Search for the cell housing the specified text and yield its (X, Y) center coordinate. 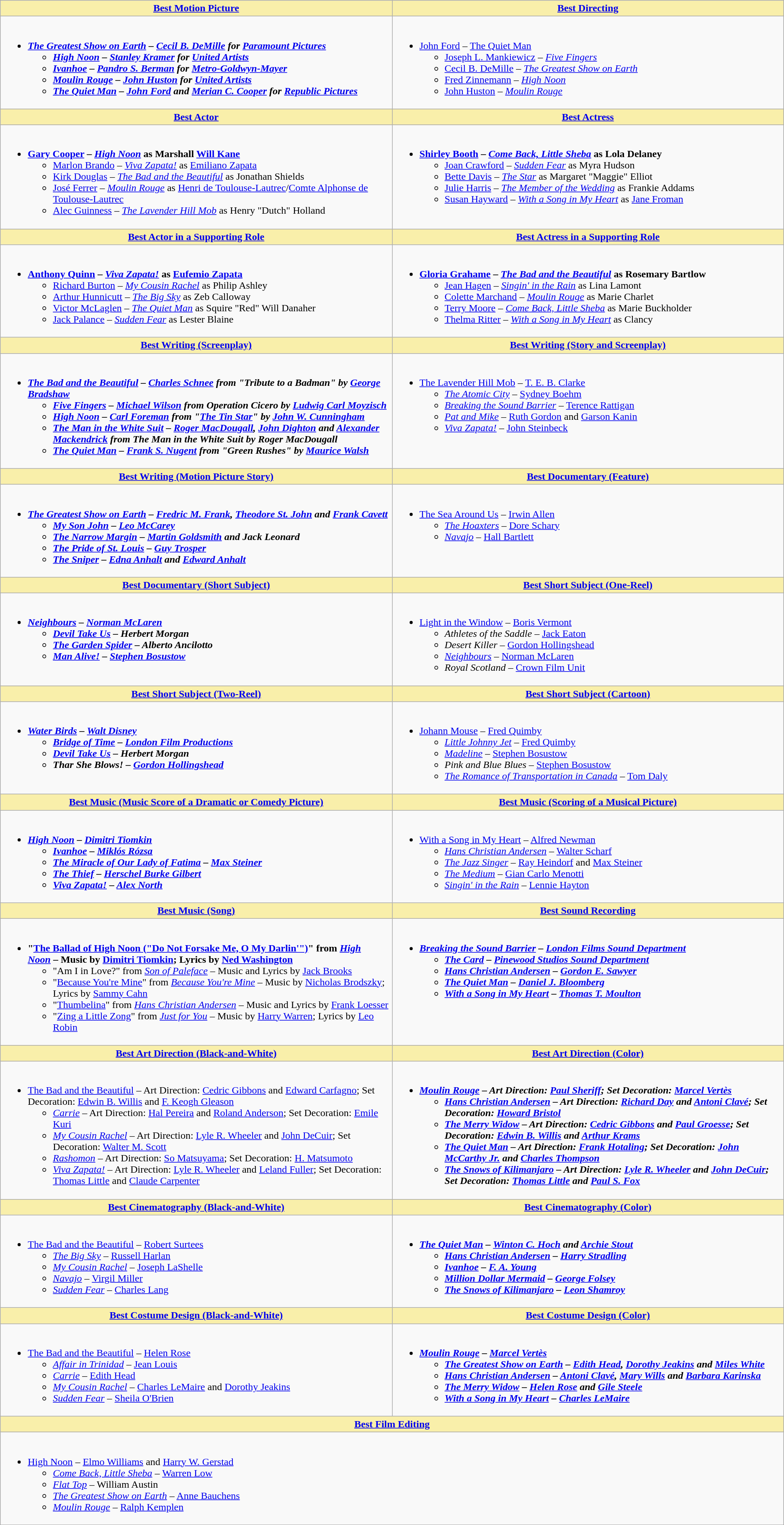
Best Writing (Story and Screenplay) (588, 345)
Best Motion Picture (196, 8)
Best Actress in a Supporting Role (588, 237)
The Sea Around Us – Irwin Allen The Hoaxters – Dore ScharyNavajo – Hall Bartlett (588, 530)
Best Short Subject (Cartoon) (588, 693)
Best Music (Scoring of a Musical Picture) (588, 802)
Best Art Direction (Color) (588, 1053)
Best Costume Design (Color) (588, 1316)
Best Writing (Motion Picture Story) (196, 476)
Best Music (Music Score of a Dramatic or Comedy Picture) (196, 802)
Best Costume Design (Black-and-White) (196, 1316)
Best Actor (196, 117)
Best Directing (588, 8)
Water Birds – Walt Disney Bridge of Time – London Film ProductionsDevil Take Us – Herbert MorganThar She Blows! – Gordon Hollingshead (196, 748)
Best Cinematography (Color) (588, 1207)
Best Documentary (Short Subject) (196, 585)
Best Actor in a Supporting Role (196, 237)
Best Documentary (Feature) (588, 476)
Best Short Subject (Two-Reel) (196, 693)
Neighbours – Norman McLaren Devil Take Us – Herbert MorganThe Garden Spider – Alberto AncilottoMan Alive! – Stephen Bosustow (196, 639)
Best Art Direction (Black-and-White) (196, 1053)
Best Writing (Screenplay) (196, 345)
Best Sound Recording (588, 911)
Best Music (Song) (196, 911)
Best Short Subject (One-Reel) (588, 585)
Best Film Editing (392, 1424)
Best Actress (588, 117)
Best Cinematography (Black-and-White) (196, 1207)
